From the cell containing the given text, extract its center point as [X, Y] coordinate. 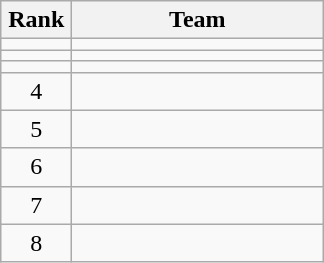
Rank [36, 20]
8 [36, 243]
6 [36, 167]
7 [36, 205]
5 [36, 129]
Team [198, 20]
4 [36, 91]
